Capture the cell that displays the provided text and extract its (X, Y) central coordinate. 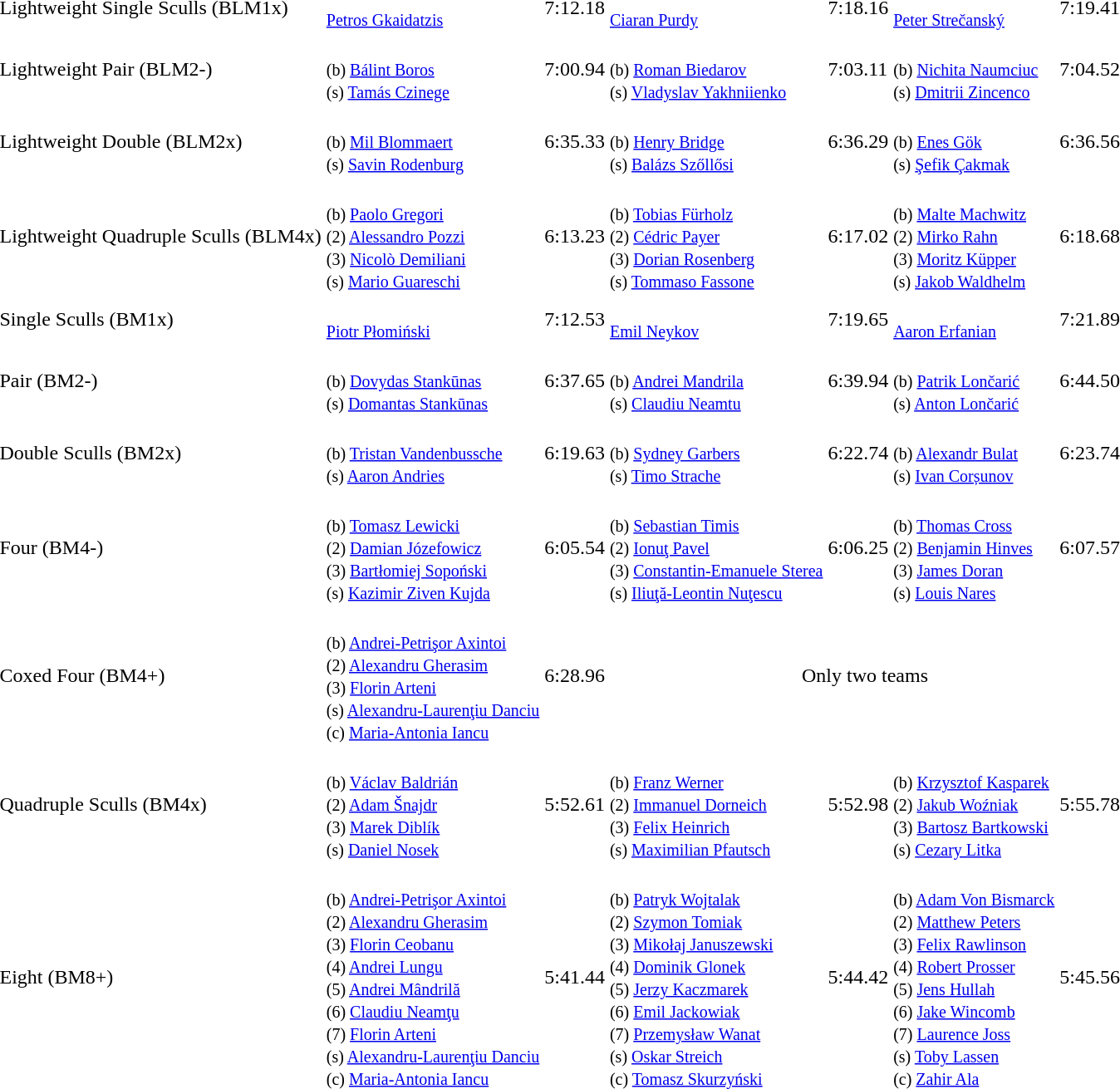
(b) Sebastian Timis(2) Ionuţ Pavel(3) Constantin-Emanuele Sterea(s) Iliuţă-Leontin Nuţescu (716, 547)
7:03.11 (858, 69)
(b) Henry Bridge(s) Balázs Szőllősi (716, 141)
(b) Andrei-Petrişor Axintoi(2) Alexandru Gherasim(3) Florin Arteni(s) Alexandru-Laurenţiu Danciu(c) Maria-Antonia Iancu (433, 676)
6:13.23 (575, 236)
(b) Mil Blommaert(s) Savin Rodenburg (433, 141)
6:19.63 (575, 453)
6:35.33 (575, 141)
6:28.96 (575, 676)
(b) Tomasz Lewicki(2) Damian Józefowicz(3) Bartłomiej Sopoński(s) Kazimir Ziven Kujda (433, 547)
(b) Nichita Naumciuc(s) Dmitrii Zincenco (974, 69)
7:00.94 (575, 69)
6:36.29 (858, 141)
6:17.02 (858, 236)
(b) Roman Biedarov(s) Vladyslav Yakhniienko (716, 69)
(b) Enes Gök(s) Şefik Çakmak (974, 141)
(b) Alexandr Bulat(s) Ivan Corșunov (974, 453)
6:06.25 (858, 547)
5:52.98 (858, 804)
Aaron Erfanian (974, 319)
6:05.54 (575, 547)
(b) Tristan Vandenbussche(s) Aaron Andries (433, 453)
7:12.53 (575, 319)
(b) Sydney Garbers(s) Timo Strache (716, 453)
(b) Bálint Boros(s) Tamás Czinege (433, 69)
Emil Neykov (716, 319)
Piotr Płomiński (433, 319)
6:37.65 (575, 380)
(b) Dovydas Stankūnas(s) Domantas Stankūnas (433, 380)
7:19.65 (858, 319)
(b) Václav Baldrián(2) Adam Šnajdr(3) Marek Diblík(s) Daniel Nosek (433, 804)
5:52.61 (575, 804)
(b) Patrik Lončarić(s) Anton Lončarić (974, 380)
(b) Tobias Fürholz(2) Cédric Payer(3) Dorian Rosenberg(s) Tommaso Fassone (716, 236)
6:39.94 (858, 380)
6:22.74 (858, 453)
(b) Thomas Cross(2) Benjamin Hinves(3) James Doran(s) Louis Nares (974, 547)
(b) Malte Machwitz(2) Mirko Rahn(3) Moritz Küpper(s) Jakob Waldhelm (974, 236)
(b) Franz Werner(2) Immanuel Dorneich(3) Felix Heinrich(s) Maximilian Pfautsch (716, 804)
(b) Krzysztof Kasparek(2) Jakub Woźniak(3) Bartosz Bartkowski(s) Cezary Litka (974, 804)
(b) Andrei Mandrila(s) Claudiu Neamtu (716, 380)
(b) Paolo Gregori(2) Alessandro Pozzi(3) Nicolò Demiliani(s) Mario Guareschi (433, 236)
